Identify which cell holds the provided text, then report its [X, Y] central coordinate. 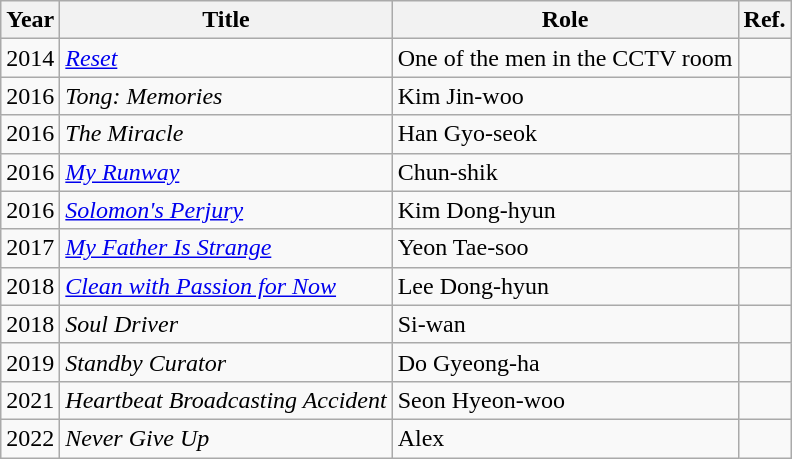
Kim Dong-hyun [565, 210]
2014 [30, 58]
2022 [30, 438]
Standby Curator [226, 362]
My Father Is Strange [226, 248]
Lee Dong-hyun [565, 286]
Heartbeat Broadcasting Accident [226, 400]
Chun-shik [565, 172]
Never Give Up [226, 438]
Do Gyeong-ha [565, 362]
The Miracle [226, 134]
Soul Driver [226, 324]
Seon Hyeon-woo [565, 400]
2019 [30, 362]
Solomon's Perjury [226, 210]
Ref. [764, 20]
Tong: Memories [226, 96]
Title [226, 20]
Si-wan [565, 324]
One of the men in the CCTV room [565, 58]
Year [30, 20]
Han Gyo-seok [565, 134]
Yeon Tae-soo [565, 248]
Clean with Passion for Now [226, 286]
2021 [30, 400]
Reset [226, 58]
Alex [565, 438]
My Runway [226, 172]
Role [565, 20]
Kim Jin-woo [565, 96]
2017 [30, 248]
